Locate the cell with the specified text and output its [X, Y] center coordinate. 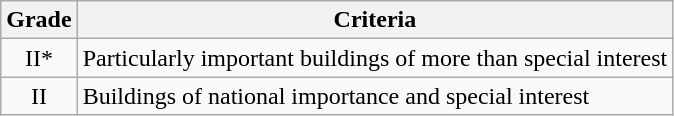
Particularly important buildings of more than special interest [375, 58]
Grade [39, 20]
Buildings of national importance and special interest [375, 96]
II* [39, 58]
Criteria [375, 20]
II [39, 96]
